Determine the (x, y) coordinate at the center of the cell enclosing the given text.  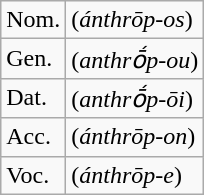
Gen. (34, 59)
Acc. (34, 137)
Voc. (34, 175)
(ánthrōp-e) (135, 175)
(ánthrōp-os) (135, 20)
(anthrṓp-ōi) (135, 98)
Nom. (34, 20)
(ánthrōp-on) (135, 137)
(anthrṓp-ou) (135, 59)
Dat. (34, 98)
